Output the (X, Y) coordinate of the center of the cell containing the given text.  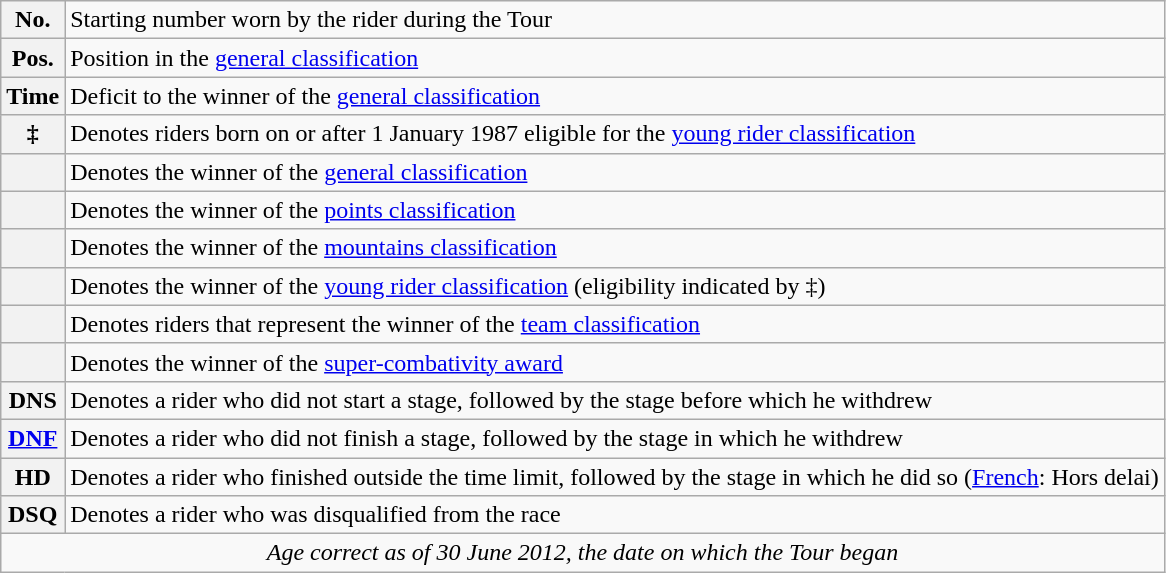
Denotes riders that represent the winner of the team classification (615, 324)
DNF (33, 438)
Denotes a rider who finished outside the time limit, followed by the stage in which he did so (French: Hors delai) (615, 477)
Denotes a rider who was disqualified from the race (615, 515)
Denotes the winner of the super-combativity award (615, 362)
Time (33, 96)
Position in the general classification (615, 58)
Denotes the winner of the mountains classification (615, 248)
Starting number worn by the rider during the Tour (615, 20)
Denotes a rider who did not finish a stage, followed by the stage in which he withdrew (615, 438)
Denotes a rider who did not start a stage, followed by the stage before which he withdrew (615, 400)
Age correct as of 30 June 2012, the date on which the Tour began (582, 553)
Pos. (33, 58)
Denotes the winner of the points classification (615, 210)
‡ (33, 134)
Denotes riders born on or after 1 January 1987 eligible for the young rider classification (615, 134)
DNS (33, 400)
Denotes the winner of the general classification (615, 172)
DSQ (33, 515)
Denotes the winner of the young rider classification (eligibility indicated by ‡) (615, 286)
HD (33, 477)
Deficit to the winner of the general classification (615, 96)
No. (33, 20)
